Detect which cell encompasses the target text, then output its (X, Y) center coordinate. 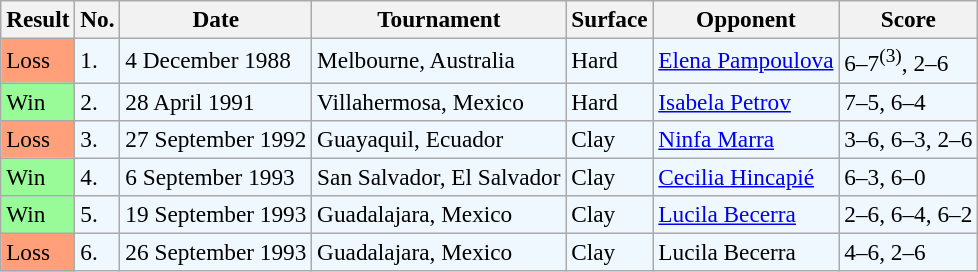
6. (98, 252)
Cecilia Hincapié (746, 177)
No. (98, 19)
6 September 1993 (216, 177)
7–5, 6–4 (908, 101)
Ninfa Marra (746, 139)
5. (98, 214)
Villahermosa, Mexico (439, 101)
Guayaquil, Ecuador (439, 139)
Surface (610, 19)
28 April 1991 (216, 101)
4 December 1988 (216, 60)
Result (38, 19)
4. (98, 177)
2. (98, 101)
Opponent (746, 19)
3–6, 6–3, 2–6 (908, 139)
3. (98, 139)
2–6, 6–4, 6–2 (908, 214)
1. (98, 60)
27 September 1992 (216, 139)
Date (216, 19)
Melbourne, Australia (439, 60)
Elena Pampoulova (746, 60)
26 September 1993 (216, 252)
Tournament (439, 19)
San Salvador, El Salvador (439, 177)
6–3, 6–0 (908, 177)
19 September 1993 (216, 214)
Score (908, 19)
4–6, 2–6 (908, 252)
Isabela Petrov (746, 101)
6–7(3), 2–6 (908, 60)
